Find where the given text appears and provide that cell's center as (x, y) coordinate. 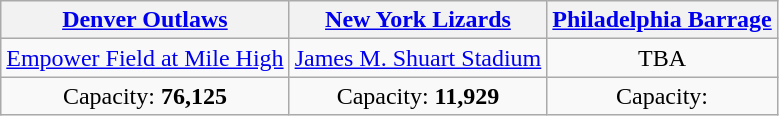
James M. Shuart Stadium (418, 58)
Denver Outlaws (145, 20)
Capacity: 76,125 (145, 96)
Capacity: (662, 96)
TBA (662, 58)
Empower Field at Mile High (145, 58)
Philadelphia Barrage (662, 20)
Capacity: 11,929 (418, 96)
New York Lizards (418, 20)
